From the cell containing the given text, extract its center point as (X, Y) coordinate. 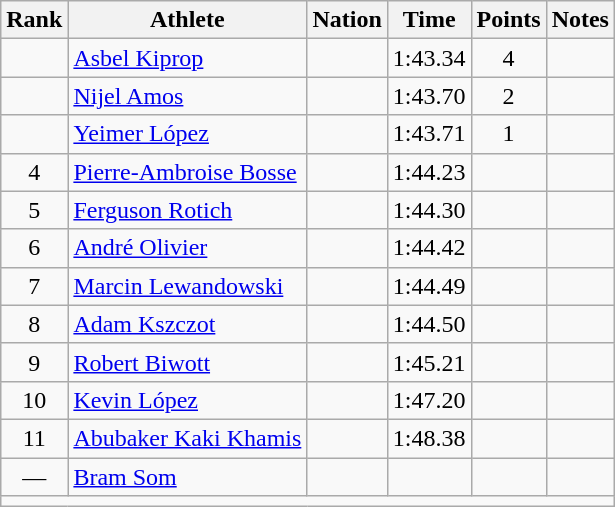
1:44.50 (429, 324)
1 (508, 134)
11 (34, 438)
Rank (34, 20)
8 (34, 324)
10 (34, 400)
Marcin Lewandowski (188, 286)
Asbel Kiprop (188, 58)
— (34, 477)
1:44.42 (429, 248)
5 (34, 210)
Yeimer López (188, 134)
2 (508, 96)
7 (34, 286)
Nation (347, 20)
Points (508, 20)
André Olivier (188, 248)
Adam Kszczot (188, 324)
Nijel Amos (188, 96)
1:47.20 (429, 400)
Time (429, 20)
Ferguson Rotich (188, 210)
Robert Biwott (188, 362)
Notes (580, 20)
Abubaker Kaki Khamis (188, 438)
1:43.34 (429, 58)
1:44.49 (429, 286)
Bram Som (188, 477)
1:45.21 (429, 362)
1:48.38 (429, 438)
Athlete (188, 20)
9 (34, 362)
Kevin López (188, 400)
1:43.71 (429, 134)
Pierre-Ambroise Bosse (188, 172)
1:44.30 (429, 210)
6 (34, 248)
1:43.70 (429, 96)
1:44.23 (429, 172)
